From the cell containing the given text, extract its center point as (x, y) coordinate. 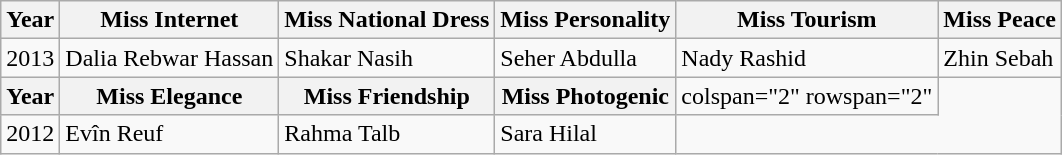
Miss Friendship (387, 96)
Seher Abdulla (586, 58)
2013 (30, 58)
Miss Photogenic (586, 96)
2012 (30, 134)
Miss Tourism (807, 20)
Sara Hilal (586, 134)
Dalia Rebwar Hassan (170, 58)
Rahma Talb (387, 134)
Miss Internet (170, 20)
Miss National Dress (387, 20)
Shakar Nasih (387, 58)
Miss Elegance (170, 96)
Zhin Sebah (1000, 58)
Miss Personality (586, 20)
Evîn Reuf (170, 134)
Miss Peace (1000, 20)
colspan="2" rowspan="2" (807, 96)
Nady Rashid (807, 58)
